Determine the (x, y) coordinate at the center of the cell enclosing the given text.  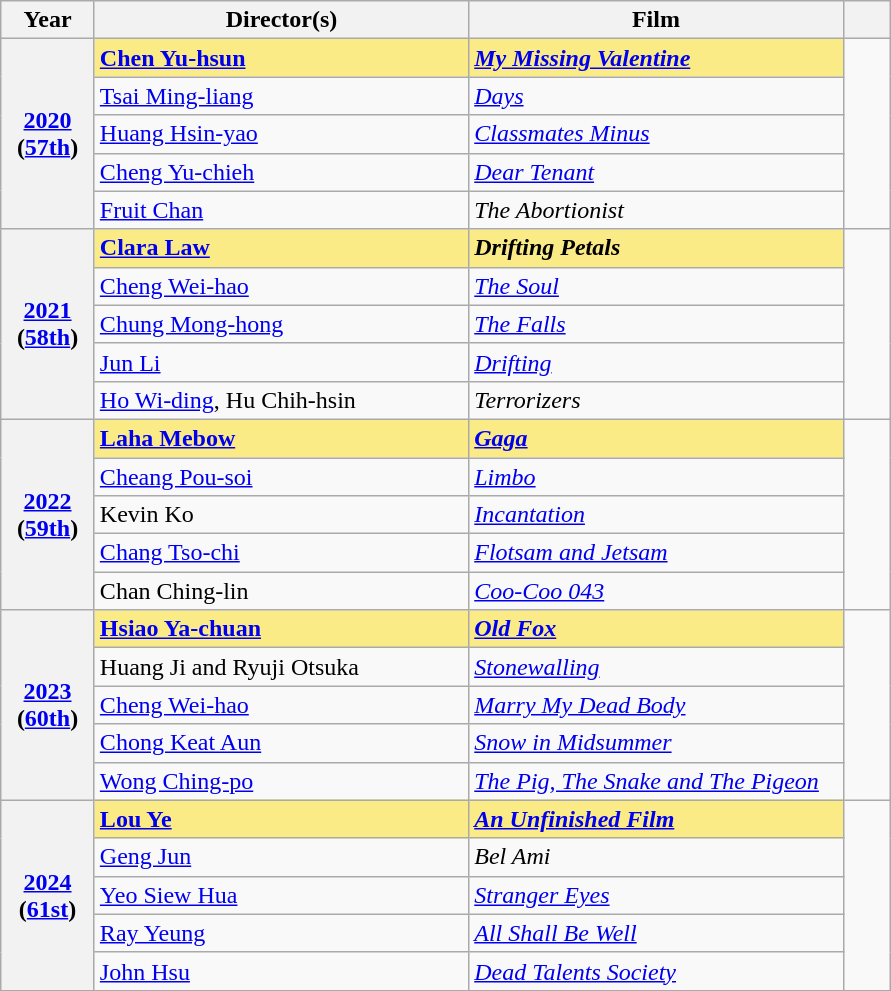
Film (656, 20)
Ray Yeung (281, 933)
Jun Li (281, 362)
2023(60th) (48, 705)
Limbo (656, 477)
Fruit Chan (281, 210)
Clara Law (281, 248)
Dead Talents Society (656, 971)
Year (48, 20)
Gaga (656, 438)
The Soul (656, 286)
Huang Hsin-yao (281, 134)
Yeo Siew Hua (281, 895)
The Pig, The Snake and The Pigeon (656, 781)
Dear Tenant (656, 172)
My Missing Valentine (656, 58)
Huang Ji and Ryuji Otsuka (281, 667)
Flotsam and Jetsam (656, 553)
Chan Ching-lin (281, 591)
Kevin Ko (281, 515)
Terrorizers (656, 400)
Bel Ami (656, 857)
Director(s) (281, 20)
The Abortionist (656, 210)
An Unfinished Film (656, 819)
2021(58th) (48, 324)
Days (656, 96)
Chang Tso-chi (281, 553)
Ho Wi-ding, Hu Chih-hsin (281, 400)
Cheang Pou-soi (281, 477)
Wong Ching-po (281, 781)
Hsiao Ya-chuan (281, 629)
Cheng Yu-chieh (281, 172)
Lou Ye (281, 819)
Chen Yu-hsun (281, 58)
The Falls (656, 324)
Classmates Minus (656, 134)
Laha Mebow (281, 438)
Snow in Midsummer (656, 743)
Drifting Petals (656, 248)
Marry My Dead Body (656, 705)
2024(61st) (48, 895)
Drifting (656, 362)
All Shall Be Well (656, 933)
Stonewalling (656, 667)
2020(57th) (48, 134)
Chung Mong-hong (281, 324)
John Hsu (281, 971)
Coo-Coo 043 (656, 591)
Stranger Eyes (656, 895)
Chong Keat Aun (281, 743)
Tsai Ming-liang (281, 96)
2022(59th) (48, 514)
Geng Jun (281, 857)
Incantation (656, 515)
Old Fox (656, 629)
